Capture the cell that displays the provided text and extract its [x, y] central coordinate. 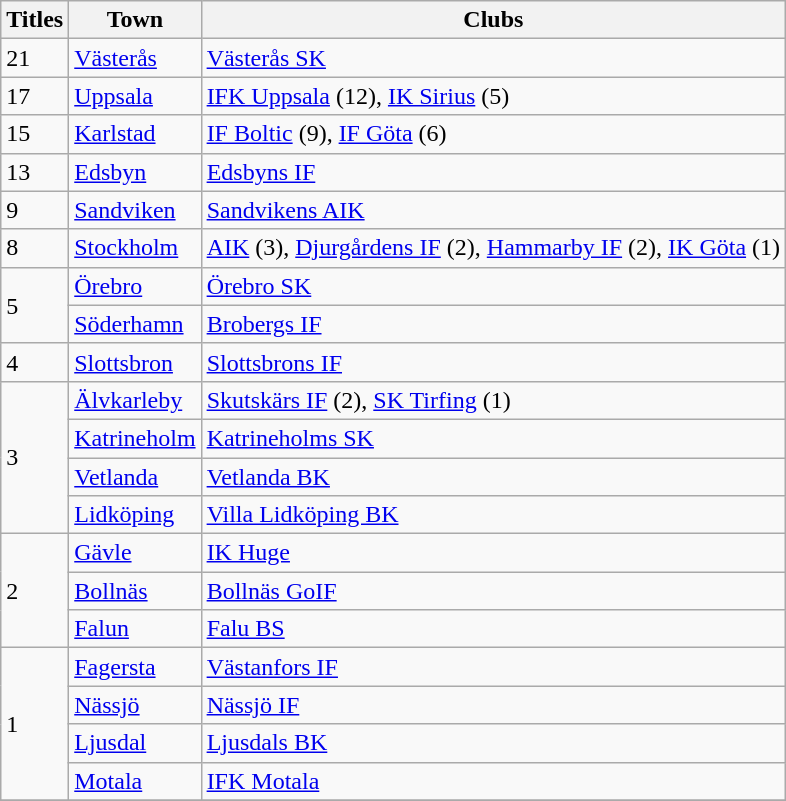
Stockholm [135, 248]
Ljusdal [135, 743]
Bollnäs GoIF [493, 591]
Örebro [135, 286]
Örebro SK [493, 286]
Älvkarleby [135, 400]
13 [35, 172]
Villa Lidköping BK [493, 515]
Västerås SK [493, 58]
2 [35, 591]
Falu BS [493, 629]
Vetlanda [135, 477]
Bollnäs [135, 591]
AIK (3), Djurgårdens IF (2), Hammarby IF (2), IK Göta (1) [493, 248]
Town [135, 20]
Lidköping [135, 515]
Katrineholm [135, 438]
8 [35, 248]
17 [35, 96]
Falun [135, 629]
Karlstad [135, 134]
4 [35, 362]
9 [35, 210]
IF Boltic (9), IF Göta (6) [493, 134]
21 [35, 58]
Slottsbrons IF [493, 362]
Uppsala [135, 96]
Katrineholms SK [493, 438]
Clubs [493, 20]
Edsbyns IF [493, 172]
1 [35, 724]
Nässjö [135, 705]
Sandvikens AIK [493, 210]
Västanfors IF [493, 667]
Edsbyn [135, 172]
Västerås [135, 58]
IFK Uppsala (12), IK Sirius (5) [493, 96]
IK Huge [493, 553]
IFK Motala [493, 781]
Gävle [135, 553]
Brobergs IF [493, 324]
Söderhamn [135, 324]
Fagersta [135, 667]
Ljusdals BK [493, 743]
Titles [35, 20]
Skutskärs IF (2), SK Tirfing (1) [493, 400]
Sandviken [135, 210]
Motala [135, 781]
5 [35, 305]
3 [35, 457]
Vetlanda BK [493, 477]
Slottsbron [135, 362]
Nässjö IF [493, 705]
15 [35, 134]
